Return the [X, Y] coordinate for the center point of the cell that contains the specified text.  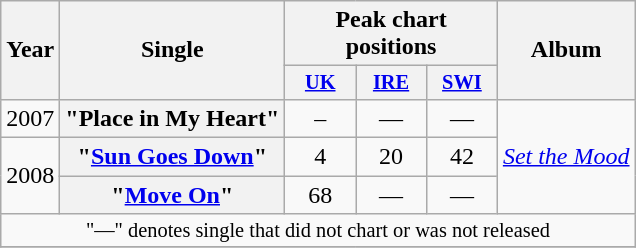
2007 [30, 118]
"Sun Goes Down" [172, 157]
Set the Mood [566, 156]
"Move On" [172, 195]
Album [566, 50]
– [320, 118]
2008 [30, 176]
68 [320, 195]
42 [462, 157]
UK [320, 83]
Single [172, 50]
SWI [462, 83]
IRE [392, 83]
Peak chart positions [392, 34]
20 [392, 157]
4 [320, 157]
Year [30, 50]
"—" denotes single that did not chart or was not released [318, 231]
"Place in My Heart" [172, 118]
